Locate the cell with the specified text and output its (X, Y) center coordinate. 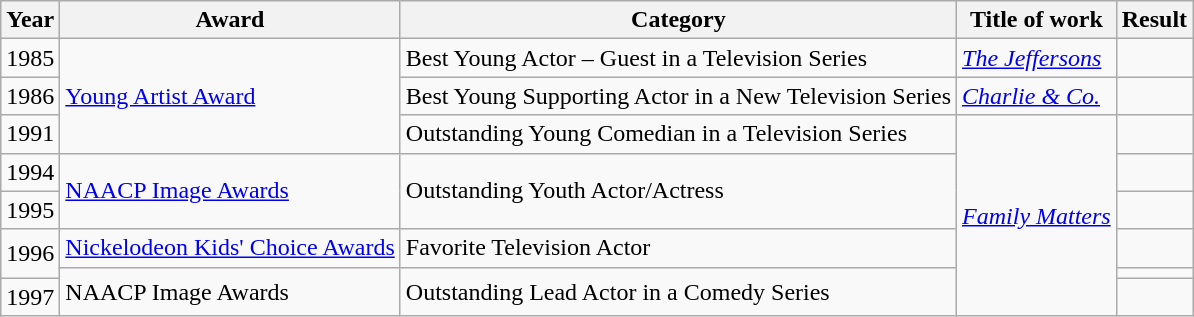
1985 (30, 58)
Award (230, 20)
Young Artist Award (230, 96)
1997 (30, 297)
Best Young Actor – Guest in a Television Series (678, 58)
Charlie & Co. (1037, 96)
Result (1154, 20)
1991 (30, 134)
Outstanding Young Comedian in a Television Series (678, 134)
Nickelodeon Kids' Choice Awards (230, 248)
Title of work (1037, 20)
Favorite Television Actor (678, 248)
Family Matters (1037, 216)
Category (678, 20)
Best Young Supporting Actor in a New Television Series (678, 96)
Year (30, 20)
Outstanding Youth Actor/Actress (678, 191)
The Jeffersons (1037, 58)
1994 (30, 172)
1986 (30, 96)
1996 (30, 254)
Outstanding Lead Actor in a Comedy Series (678, 292)
1995 (30, 210)
